Pinpoint the cell where the given text exists, returning its (x, y) midpoint coordinate. 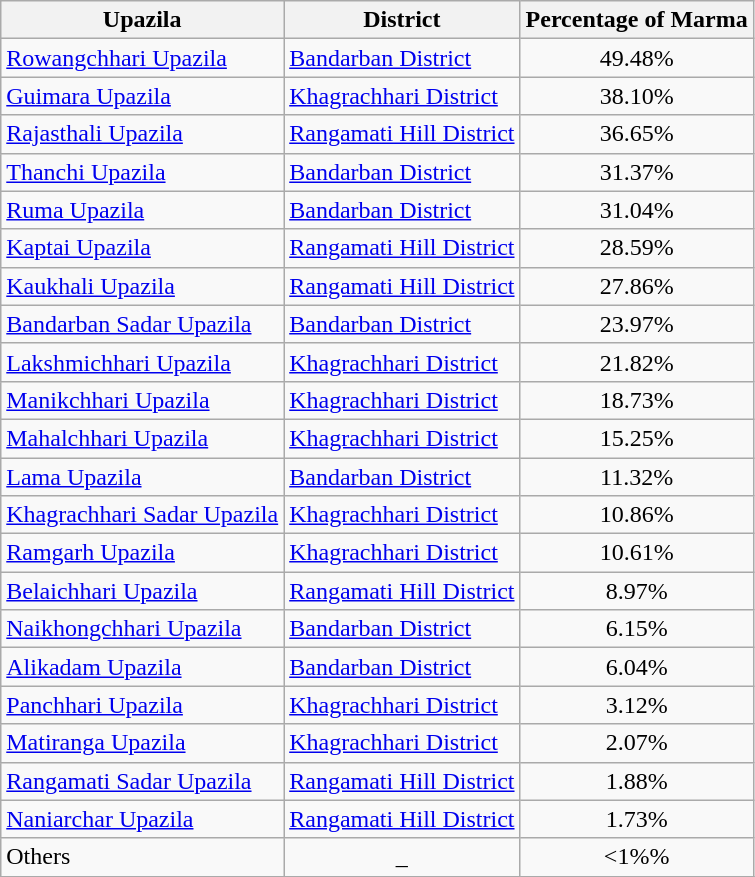
1.88% (636, 781)
28.59% (636, 248)
Ruma Upazila (142, 210)
Guimara Upazila (142, 96)
38.10% (636, 96)
Naikhongchhari Upazila (142, 629)
Matiranga Upazila (142, 743)
15.25% (636, 438)
49.48% (636, 58)
_ (402, 857)
Panchhari Upazila (142, 705)
Others (142, 857)
Rowangchhari Upazila (142, 58)
Kaukhali Upazila (142, 286)
Manikchhari Upazila (142, 400)
6.04% (636, 667)
Lakshmichhari Upazila (142, 362)
10.61% (636, 553)
Mahalchhari Upazila (142, 438)
Ramgarh Upazila (142, 553)
Alikadam Upazila (142, 667)
Belaichhari Upazila (142, 591)
8.97% (636, 591)
Upazila (142, 20)
31.04% (636, 210)
Percentage of Marma (636, 20)
District (402, 20)
10.86% (636, 515)
27.86% (636, 286)
Rajasthali Upazila (142, 134)
31.37% (636, 172)
18.73% (636, 400)
21.82% (636, 362)
Kaptai Upazila (142, 248)
3.12% (636, 705)
1.73% (636, 819)
Khagrachhari Sadar Upazila (142, 515)
2.07% (636, 743)
Lama Upazila (142, 477)
23.97% (636, 324)
Thanchi Upazila (142, 172)
11.32% (636, 477)
Rangamati Sadar Upazila (142, 781)
Bandarban Sadar Upazila (142, 324)
Naniarchar Upazila (142, 819)
36.65% (636, 134)
<1%% (636, 857)
6.15% (636, 629)
